Return the [x, y] coordinate for the center point of the cell that contains the specified text.  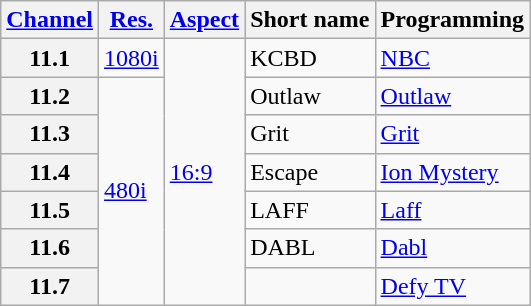
Escape [310, 172]
11.1 [50, 58]
Defy TV [452, 286]
Aspect [204, 20]
16:9 [204, 172]
KCBD [310, 58]
LAFF [310, 210]
11.3 [50, 134]
Ion Mystery [452, 172]
11.5 [50, 210]
Programming [452, 20]
Short name [310, 20]
Laff [452, 210]
DABL [310, 248]
Channel [50, 20]
1080i [132, 58]
Dabl [452, 248]
Res. [132, 20]
11.4 [50, 172]
11.2 [50, 96]
480i [132, 191]
11.7 [50, 286]
NBC [452, 58]
11.6 [50, 248]
